Capture the cell that displays the provided text and extract its (x, y) central coordinate. 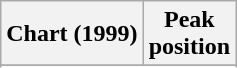
Peakposition (189, 34)
Chart (1999) (72, 34)
